Find where the given text appears and provide that cell's center as [x, y] coordinate. 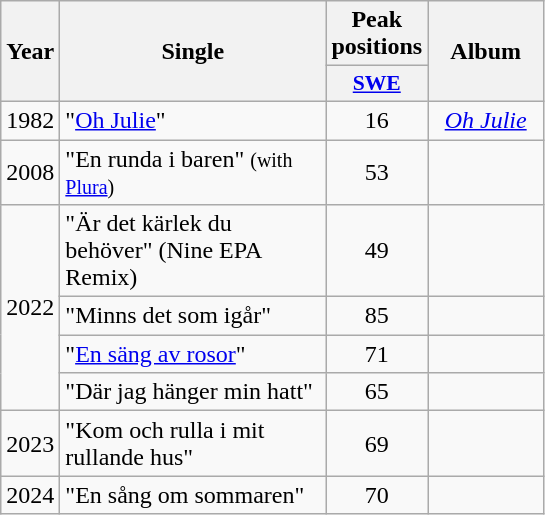
"Där jag hänger min hatt" [193, 392]
2022 [30, 308]
Peak positions [377, 34]
"Kom och rulla i mit rullande hus" [193, 444]
49 [377, 251]
Single [193, 52]
"En säng av rosor" [193, 354]
Year [30, 52]
"Oh Julie" [193, 120]
69 [377, 444]
71 [377, 354]
"En sång om sommaren" [193, 495]
53 [377, 172]
70 [377, 495]
2023 [30, 444]
65 [377, 392]
16 [377, 120]
2008 [30, 172]
SWE [377, 84]
Oh Julie [486, 120]
"En runda i baren" (with Plura) [193, 172]
"Är det kärlek du behöver" (Nine EPA Remix) [193, 251]
85 [377, 316]
2024 [30, 495]
1982 [30, 120]
"Minns det som igår" [193, 316]
Album [486, 52]
